Extract the (x, y) coordinate from the center of the cell holding the provided text.  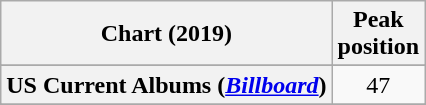
Chart (2019) (166, 34)
Peakposition (378, 34)
47 (378, 85)
US Current Albums (Billboard) (166, 85)
